For the text-containing cell, return its midpoint in [X, Y] coordinate format. 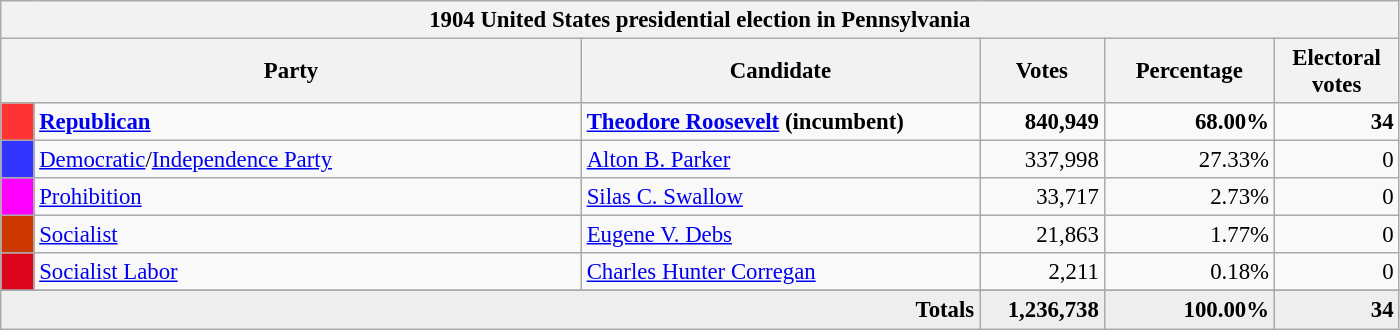
Prohibition [308, 197]
2.73% [1189, 197]
Republican [308, 122]
Theodore Roosevelt (incumbent) [780, 122]
Candidate [780, 72]
Socialist [308, 235]
Silas C. Swallow [780, 197]
Party [292, 72]
0.18% [1189, 273]
68.00% [1189, 122]
Alton B. Parker [780, 160]
100.00% [1189, 310]
2,211 [1042, 273]
27.33% [1189, 160]
Charles Hunter Corregan [780, 273]
Electoral votes [1336, 72]
21,863 [1042, 235]
1904 United States presidential election in Pennsylvania [700, 20]
Democratic/Independence Party [308, 160]
33,717 [1042, 197]
Socialist Labor [308, 273]
337,998 [1042, 160]
Totals [490, 310]
Eugene V. Debs [780, 235]
Votes [1042, 72]
840,949 [1042, 122]
1,236,738 [1042, 310]
Percentage [1189, 72]
1.77% [1189, 235]
